Locate the cell with the specified text and output its [X, Y] center coordinate. 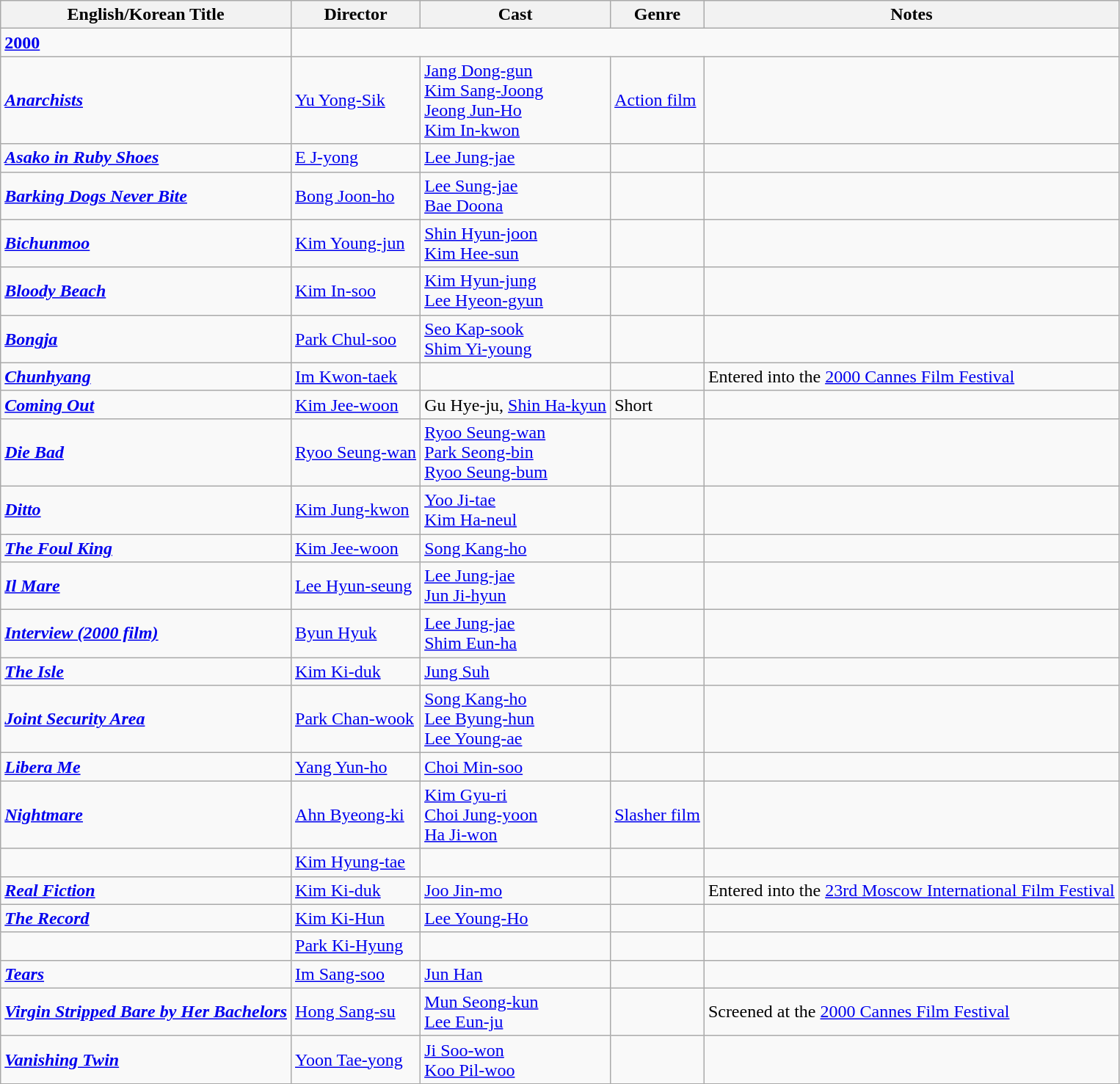
Entered into the 23rd Moscow International Film Festival [912, 890]
Lee Sung-jaeBae Doona [515, 195]
Park Chan-wook [356, 719]
E J-yong [356, 158]
Tears [146, 974]
Kim Hyun-jungLee Hyeon-gyun [515, 291]
Ahn Byeong-ki [356, 815]
Hong Sang-su [356, 1011]
Real Fiction [146, 890]
Kim Jung-kwon [356, 509]
Bloody Beach [146, 291]
Bongja [146, 339]
Joint Security Area [146, 719]
Nightmare [146, 815]
Bichunmoo [146, 244]
Park Chul-soo [356, 339]
Ji Soo-wonKoo Pil-woo [515, 1060]
Slasher film [658, 815]
Die Bad [146, 452]
Mun Seong-kunLee Eun-ju [515, 1011]
Lee Jung-jaeShim Eun-ha [515, 634]
Im Sang-soo [356, 974]
Vanishing Twin [146, 1060]
Yang Yun-ho [356, 767]
Song Kang-ho [515, 548]
Kim Ki-Hun [356, 918]
Seo Kap-sookShim Yi-young [515, 339]
Lee Young-Ho [515, 918]
Yoon Tae-yong [356, 1060]
Kim Hyung-tae [356, 862]
The Record [146, 918]
Short [658, 404]
Yoo Ji-taeKim Ha-neul [515, 509]
Barking Dogs Never Bite [146, 195]
Jang Dong-gunKim Sang-JoongJeong Jun-HoKim In-kwon [515, 100]
Ditto [146, 509]
Jung Suh [515, 672]
Gu Hye-ju, Shin Ha-kyun [515, 404]
Shin Hyun-joonKim Hee-sun [515, 244]
Notes [912, 15]
English/Korean Title [146, 15]
Interview (2000 film) [146, 634]
Joo Jin-mo [515, 890]
Song Kang-hoLee Byung-hunLee Young-ae [515, 719]
Genre [658, 15]
Virgin Stripped Bare by Her Bachelors [146, 1011]
Libera Me [146, 767]
Ryoo Seung-wanPark Seong-binRyoo Seung-bum [515, 452]
Kim In-soo [356, 291]
Park Ki-Hyung [356, 946]
Screened at the 2000 Cannes Film Festival [912, 1011]
Lee Jung-jaeJun Ji-hyun [515, 586]
Coming Out [146, 404]
Lee Jung-jae [515, 158]
Action film [658, 100]
2000 [146, 43]
Choi Min-soo [515, 767]
Byun Hyuk [356, 634]
Cast [515, 15]
Chunhyang [146, 377]
Asako in Ruby Shoes [146, 158]
Ryoo Seung-wan [356, 452]
Jun Han [515, 974]
Bong Joon-ho [356, 195]
Anarchists [146, 100]
The Foul King [146, 548]
Lee Hyun-seung [356, 586]
Director [356, 15]
The Isle [146, 672]
Kim Gyu-riChoi Jung-yoonHa Ji-won [515, 815]
Kim Young-jun [356, 244]
Yu Yong-Sik [356, 100]
Il Mare [146, 586]
Im Kwon-taek [356, 377]
Entered into the 2000 Cannes Film Festival [912, 377]
